From the cell containing the given text, extract its center point as (X, Y) coordinate. 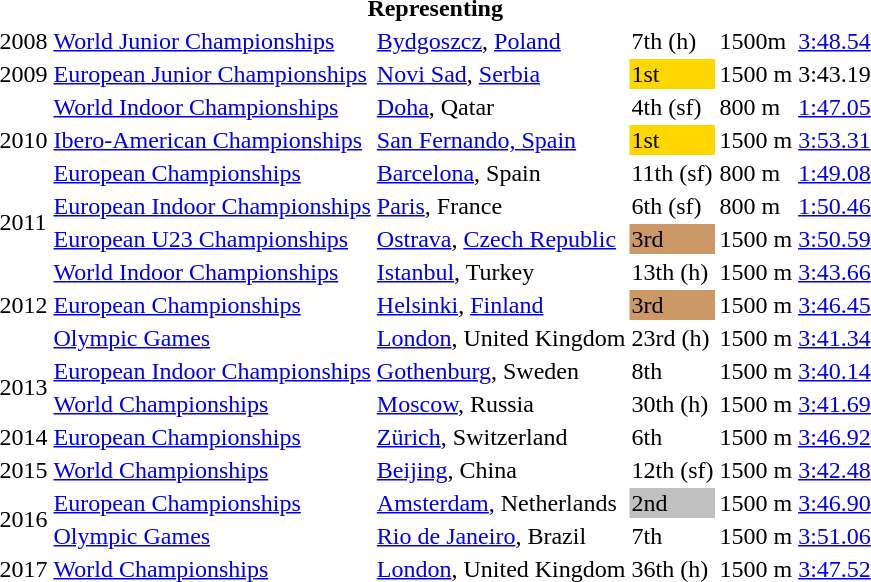
Paris, France (501, 206)
6th (672, 437)
Rio de Janeiro, Brazil (501, 536)
6th (sf) (672, 206)
Ostrava, Czech Republic (501, 239)
Novi Sad, Serbia (501, 74)
7th (h) (672, 41)
Moscow, Russia (501, 404)
London, United Kingdom (501, 338)
2nd (672, 503)
Istanbul, Turkey (501, 272)
Helsinki, Finland (501, 305)
Doha, Qatar (501, 107)
7th (672, 536)
Beijing, China (501, 470)
Gothenburg, Sweden (501, 371)
Barcelona, Spain (501, 173)
San Fernando, Spain (501, 140)
30th (h) (672, 404)
11th (sf) (672, 173)
World Junior Championships (212, 41)
8th (672, 371)
4th (sf) (672, 107)
European U23 Championships (212, 239)
13th (h) (672, 272)
Zürich, Switzerland (501, 437)
1500m (756, 41)
European Junior Championships (212, 74)
Amsterdam, Netherlands (501, 503)
23rd (h) (672, 338)
Ibero-American Championships (212, 140)
12th (sf) (672, 470)
Bydgoszcz, Poland (501, 41)
